Output the [X, Y] coordinate of the center of the cell containing the given text.  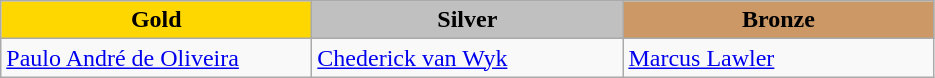
Marcus Lawler [778, 58]
Gold [156, 20]
Silver [468, 20]
Paulo André de Oliveira [156, 58]
Bronze [778, 20]
Chederick van Wyk [468, 58]
